Pinpoint the cell where the given text exists, returning its (X, Y) midpoint coordinate. 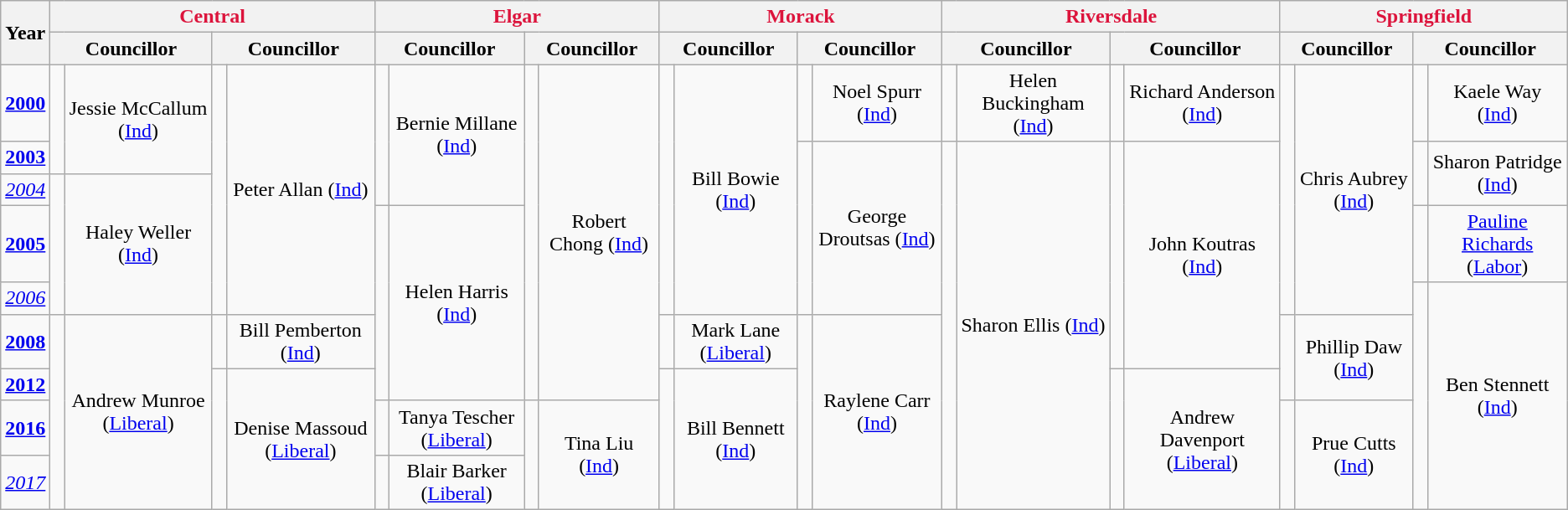
2017 (25, 482)
Pauline Richards (Labor) (1498, 244)
Denise Massoud (Liberal) (300, 439)
Bernie Millane (Ind) (456, 135)
Elgar (517, 17)
2006 (25, 298)
Andrew Davenport (Liberal) (1202, 439)
2012 (25, 384)
Morack (801, 17)
Springfield (1424, 17)
Year (25, 33)
Raylene Carr (Ind) (877, 412)
2000 (25, 103)
Jessie McCallum (Ind) (138, 119)
Helen Harris (Ind) (456, 303)
Bill Pemberton (Ind) (300, 342)
2004 (25, 189)
2016 (25, 427)
John Koutras (Ind) (1202, 255)
Bill Bennett (Ind) (735, 439)
George Droutsas (Ind) (877, 228)
Phillip Daw (Ind) (1354, 357)
Noel Spurr (Ind) (877, 103)
2008 (25, 342)
Sharon Patridge (Ind) (1498, 173)
Kaele Way (Ind) (1498, 103)
Bill Bowie (Ind) (735, 189)
Mark Lane (Liberal) (735, 342)
Peter Allan (Ind) (300, 189)
Prue Cutts (Ind) (1354, 455)
Ben Stennett (Ind) (1498, 395)
Blair Barker (Liberal) (456, 482)
Richard Anderson (Ind) (1202, 103)
Tanya Tescher (Liberal) (456, 427)
Chris Aubrey (Ind) (1354, 189)
Riversdale (1112, 17)
Robert Chong (Ind) (599, 233)
Tina Liu (Ind) (599, 455)
Haley Weller (Ind) (138, 244)
Helen Buckingham (Ind) (1034, 103)
Sharon Ellis (Ind) (1034, 326)
Central (213, 17)
2003 (25, 157)
2005 (25, 244)
Andrew Munroe (Liberal) (138, 412)
